Return the [X, Y] coordinate for the center point of the cell that contains the specified text.  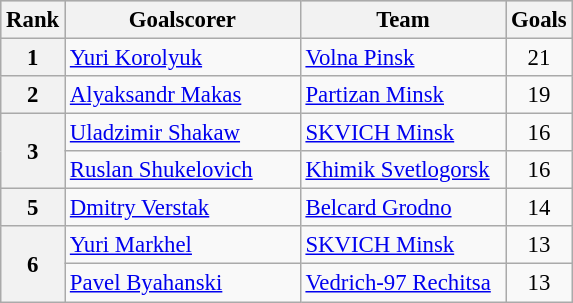
Dmitry Verstak [183, 208]
1 [33, 58]
6 [33, 264]
Goals [539, 20]
Yuri Markhel [183, 245]
Alyaksandr Makas [183, 95]
Partizan Minsk [403, 95]
19 [539, 95]
14 [539, 208]
Ruslan Shukelovich [183, 170]
Khimik Svetlogorsk [403, 170]
Uladzimir Shakaw [183, 133]
21 [539, 58]
2 [33, 95]
Rank [33, 20]
Volna Pinsk [403, 58]
5 [33, 208]
Pavel Byahanski [183, 283]
Goalscorer [183, 20]
Team [403, 20]
Yuri Korolyuk [183, 58]
Belcard Grodno [403, 208]
3 [33, 152]
Vedrich-97 Rechitsa [403, 283]
